From the cell containing the given text, extract its center point as (x, y) coordinate. 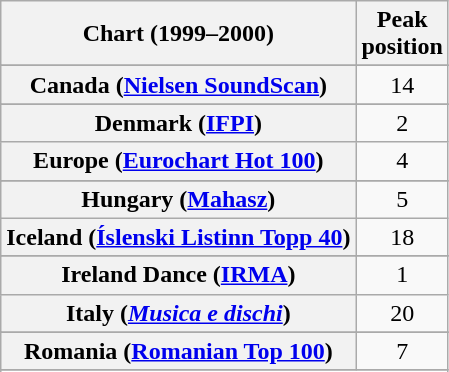
Peakposition (402, 34)
Romania (Romanian Top 100) (178, 351)
14 (402, 85)
2 (402, 123)
Europe (Eurochart Hot 100) (178, 161)
Canada (Nielsen SoundScan) (178, 85)
20 (402, 313)
18 (402, 237)
7 (402, 351)
1 (402, 275)
Iceland (Íslenski Listinn Topp 40) (178, 237)
4 (402, 161)
Hungary (Mahasz) (178, 199)
Denmark (IFPI) (178, 123)
Ireland Dance (IRMA) (178, 275)
Chart (1999–2000) (178, 34)
5 (402, 199)
Italy (Musica e dischi) (178, 313)
